Return (X, Y) of the center of cell containing provided text 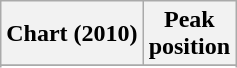
Peakposition (189, 34)
Chart (2010) (72, 34)
